Locate the cell with the specified text and output its (x, y) center coordinate. 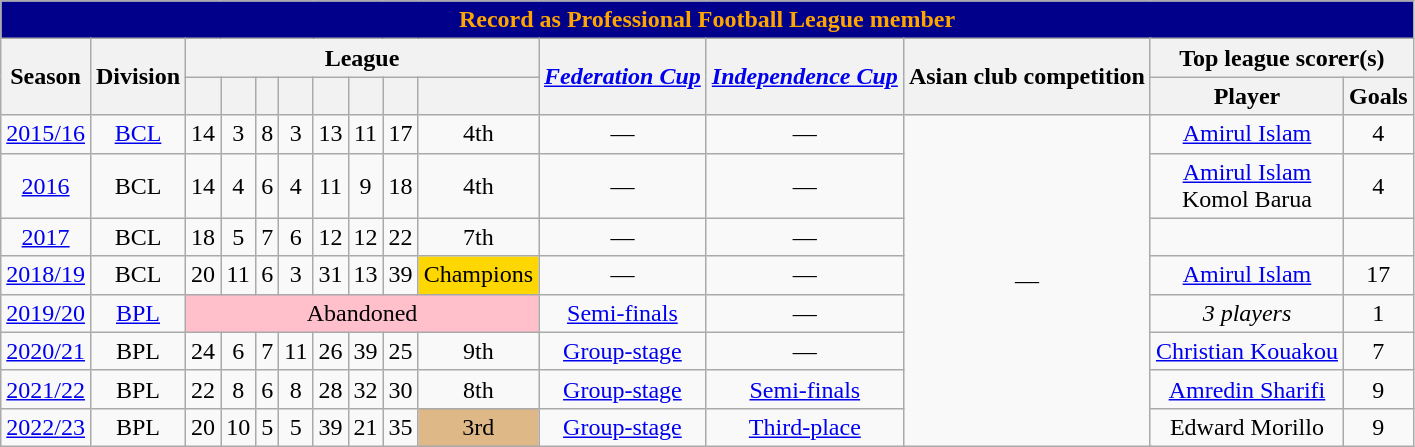
Division (138, 77)
Amredin Sharifi (1246, 389)
24 (204, 351)
2017 (46, 237)
2019/20 (46, 313)
Record as Professional Football League member (707, 20)
Federation Cup (623, 77)
25 (400, 351)
2018/19 (46, 275)
35 (400, 427)
3rd (478, 427)
1 (1378, 313)
30 (400, 389)
28 (330, 389)
Christian Kouakou (1246, 351)
Third-place (804, 427)
Player (1246, 96)
2016 (46, 186)
League (362, 58)
2020/21 (46, 351)
3 players (1246, 313)
Edward Morillo (1246, 427)
Amirul Islam Komol Barua (1246, 186)
Top league scorer(s) (1282, 58)
9th (478, 351)
10 (238, 427)
31 (330, 275)
8th (478, 389)
21 (366, 427)
2021/22 (46, 389)
Independence Cup (804, 77)
Asian club competition (1026, 77)
32 (366, 389)
2022/23 (46, 427)
Champions (478, 275)
Season (46, 77)
7th (478, 237)
Goals (1378, 96)
Abandoned (362, 313)
2015/16 (46, 134)
26 (330, 351)
